Search for the cell housing the specified text and yield its (x, y) center coordinate. 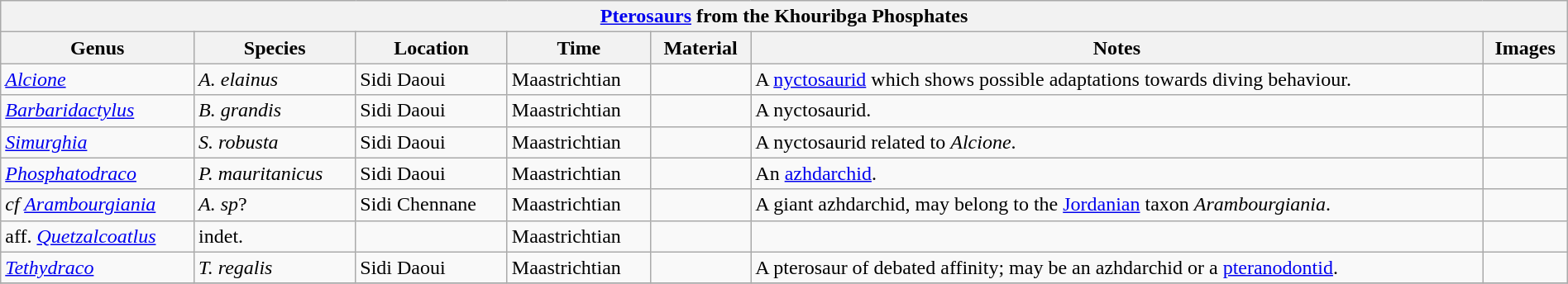
Sidi Chennane (432, 205)
Images (1525, 48)
Simurghia (98, 142)
A. elainus (275, 79)
Genus (98, 48)
indet. (275, 236)
A pterosaur of debated affinity; may be an azhdarchid or a pteranodontid. (1116, 267)
Notes (1116, 48)
An azhdarchid. (1116, 173)
Tethydraco (98, 267)
Barbaridactylus (98, 111)
Location (432, 48)
Time (579, 48)
Material (700, 48)
Alcione (98, 79)
A nyctosaurid which shows possible adaptations towards diving behaviour. (1116, 79)
B. grandis (275, 111)
aff. Quetzalcoatlus (98, 236)
T. regalis (275, 267)
Pterosaurs from the Khouribga Phosphates (784, 17)
A. sp? (275, 205)
A giant azhdarchid, may belong to the Jordanian taxon Arambourgiania. (1116, 205)
A nyctosaurid. (1116, 111)
S. robusta (275, 142)
Phosphatodraco (98, 173)
P. mauritanicus (275, 173)
cf Arambourgiania (98, 205)
Species (275, 48)
A nyctosaurid related to Alcione. (1116, 142)
